Capture the cell that displays the provided text and extract its [X, Y] central coordinate. 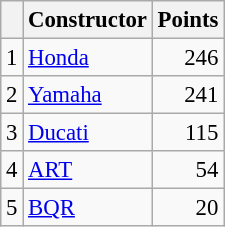
4 [12, 170]
3 [12, 133]
54 [188, 170]
Constructor [88, 20]
241 [188, 95]
246 [188, 58]
1 [12, 58]
Ducati [88, 133]
115 [188, 133]
BQR [88, 208]
5 [12, 208]
Yamaha [88, 95]
2 [12, 95]
Honda [88, 58]
Points [188, 20]
ART [88, 170]
20 [188, 208]
